Scan for the cell matching the given text and deliver its (X, Y) coordinate at center. 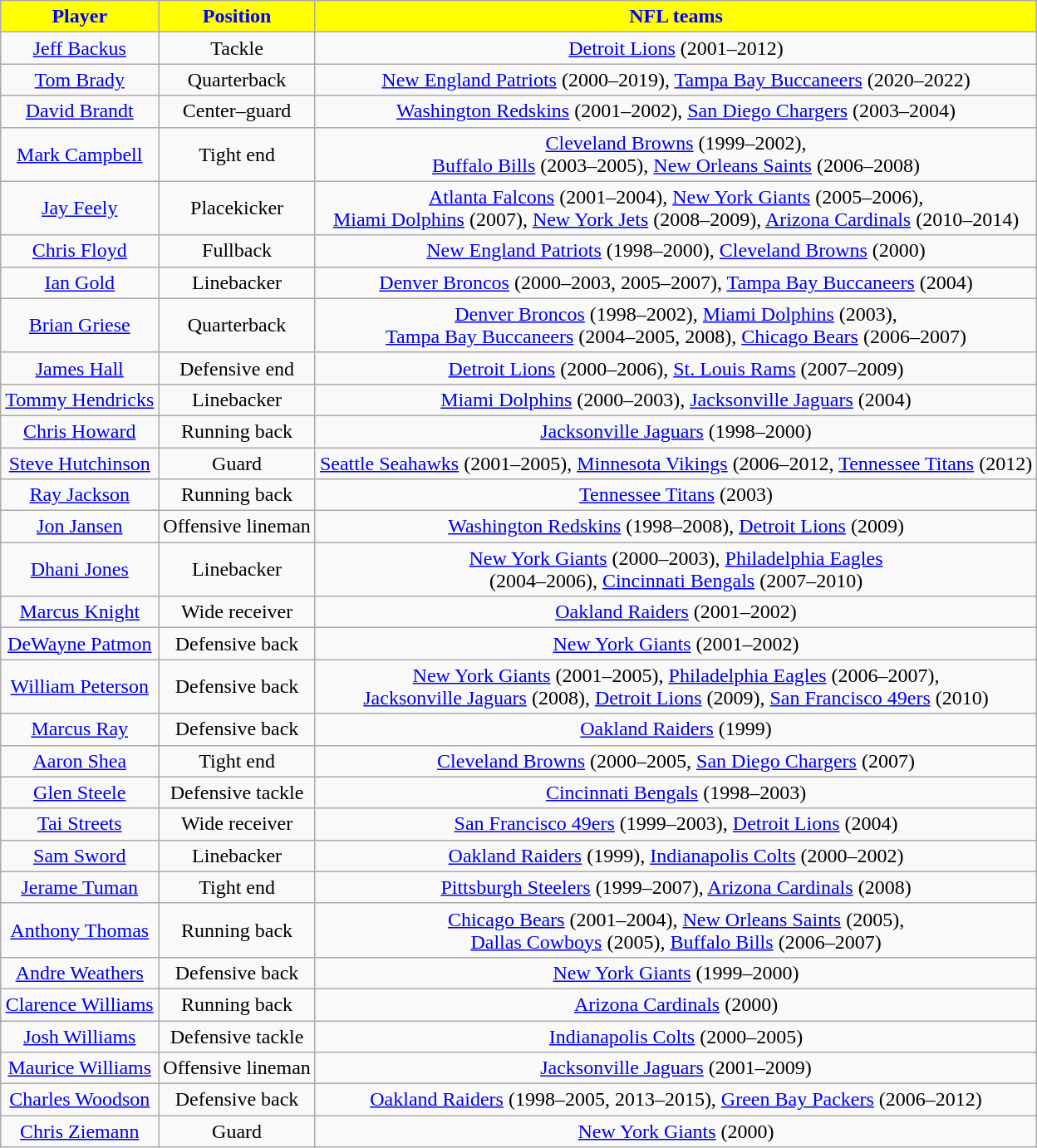
DeWayne Patmon (80, 644)
Oakland Raiders (1998–2005, 2013–2015), Green Bay Packers (2006–2012) (676, 1100)
Position (238, 17)
Fullback (238, 251)
Aaron Shea (80, 761)
David Brandt (80, 111)
New England Patriots (1998–2000), Cleveland Browns (2000) (676, 251)
Washington Redskins (2001–2002), San Diego Chargers (2003–2004) (676, 111)
Player (80, 17)
Chris Floyd (80, 251)
Jacksonville Jaguars (2001–2009) (676, 1068)
New York Giants (1999–2000) (676, 973)
Oakland Raiders (2001–2002) (676, 612)
Tom Brady (80, 80)
Chicago Bears (2001–2004), New Orleans Saints (2005),Dallas Cowboys (2005), Buffalo Bills (2006–2007) (676, 930)
Jeff Backus (80, 48)
Tommy Hendricks (80, 400)
Indianapolis Colts (2000–2005) (676, 1036)
New York Giants (2001–2002) (676, 644)
Pittsburgh Steelers (1999–2007), Arizona Cardinals (2008) (676, 887)
Oakland Raiders (1999) (676, 729)
Sam Sword (80, 856)
Miami Dolphins (2000–2003), Jacksonville Jaguars (2004) (676, 400)
Center–guard (238, 111)
Marcus Knight (80, 612)
Anthony Thomas (80, 930)
Charles Woodson (80, 1100)
Jon Jansen (80, 527)
New York Giants (2001–2005), Philadelphia Eagles (2006–2007),Jacksonville Jaguars (2008), Detroit Lions (2009), San Francisco 49ers (2010) (676, 686)
Washington Redskins (1998–2008), Detroit Lions (2009) (676, 527)
NFL teams (676, 17)
William Peterson (80, 686)
Brian Griese (80, 326)
Steve Hutchinson (80, 463)
Jacksonville Jaguars (1998–2000) (676, 431)
Atlanta Falcons (2001–2004), New York Giants (2005–2006),Miami Dolphins (2007), New York Jets (2008–2009), Arizona Cardinals (2010–2014) (676, 208)
Detroit Lions (2000–2006), St. Louis Rams (2007–2009) (676, 368)
Chris Ziemann (80, 1131)
New York Giants (2000–2003), Philadelphia Eagles(2004–2006), Cincinnati Bengals (2007–2010) (676, 570)
Clarence Williams (80, 1004)
Placekicker (238, 208)
Josh Williams (80, 1036)
Ray Jackson (80, 495)
Andre Weathers (80, 973)
Arizona Cardinals (2000) (676, 1004)
Seattle Seahawks (2001–2005), Minnesota Vikings (2006–2012, Tennessee Titans (2012) (676, 463)
Marcus Ray (80, 729)
Glen Steele (80, 792)
Oakland Raiders (1999), Indianapolis Colts (2000–2002) (676, 856)
Cincinnati Bengals (1998–2003) (676, 792)
New York Giants (2000) (676, 1131)
James Hall (80, 368)
Ian Gold (80, 282)
Defensive end (238, 368)
Detroit Lions (2001–2012) (676, 48)
Chris Howard (80, 431)
Maurice Williams (80, 1068)
Cleveland Browns (1999–2002),Buffalo Bills (2003–2005), New Orleans Saints (2006–2008) (676, 155)
Denver Broncos (1998–2002), Miami Dolphins (2003),Tampa Bay Buccaneers (2004–2005, 2008), Chicago Bears (2006–2007) (676, 326)
Jerame Tuman (80, 887)
Dhani Jones (80, 570)
Tackle (238, 48)
Jay Feely (80, 208)
Denver Broncos (2000–2003, 2005–2007), Tampa Bay Buccaneers (2004) (676, 282)
Tennessee Titans (2003) (676, 495)
Mark Campbell (80, 155)
New England Patriots (2000–2019), Tampa Bay Buccaneers (2020–2022) (676, 80)
Tai Streets (80, 824)
San Francisco 49ers (1999–2003), Detroit Lions (2004) (676, 824)
Cleveland Browns (2000–2005, San Diego Chargers (2007) (676, 761)
